Find where the given text appears and provide that cell's center as [x, y] coordinate. 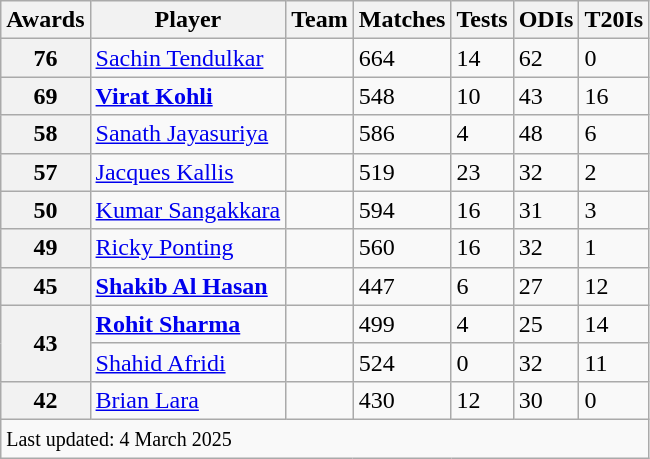
62 [546, 58]
49 [46, 248]
548 [402, 96]
30 [546, 400]
48 [546, 134]
Player [188, 20]
Awards [46, 20]
519 [402, 172]
Sachin Tendulkar [188, 58]
560 [402, 248]
25 [546, 324]
Jacques Kallis [188, 172]
58 [46, 134]
Shahid Afridi [188, 362]
ODIs [546, 20]
27 [546, 286]
Virat Kohli [188, 96]
Ricky Ponting [188, 248]
45 [46, 286]
42 [46, 400]
Last updated: 4 March 2025 [325, 438]
1 [614, 248]
69 [46, 96]
11 [614, 362]
447 [402, 286]
Tests [482, 20]
499 [402, 324]
Matches [402, 20]
Brian Lara [188, 400]
524 [402, 362]
2 [614, 172]
23 [482, 172]
3 [614, 210]
Kumar Sangakkara [188, 210]
Shakib Al Hasan [188, 286]
430 [402, 400]
594 [402, 210]
Team [320, 20]
Rohit Sharma [188, 324]
664 [402, 58]
31 [546, 210]
76 [46, 58]
T20Is [614, 20]
50 [46, 210]
Sanath Jayasuriya [188, 134]
586 [402, 134]
10 [482, 96]
57 [46, 172]
